Locate the cell with the specified text and output its [X, Y] center coordinate. 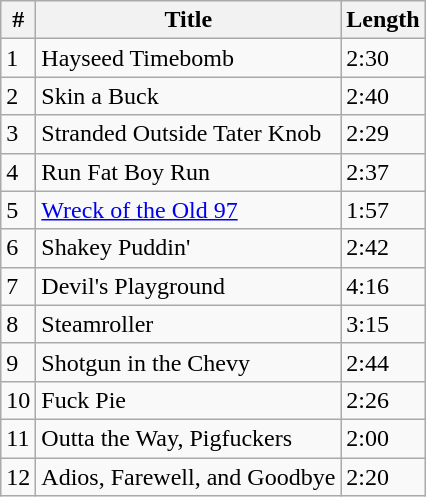
10 [18, 400]
11 [18, 438]
Wreck of the Old 97 [188, 210]
Shakey Puddin' [188, 248]
3:15 [383, 324]
Run Fat Boy Run [188, 172]
2:44 [383, 362]
2:00 [383, 438]
Length [383, 20]
2:37 [383, 172]
Title [188, 20]
Stranded Outside Tater Knob [188, 134]
2:29 [383, 134]
4 [18, 172]
Skin a Buck [188, 96]
9 [18, 362]
3 [18, 134]
# [18, 20]
2 [18, 96]
Steamroller [188, 324]
1 [18, 58]
2:42 [383, 248]
5 [18, 210]
Adios, Farewell, and Goodbye [188, 477]
2:30 [383, 58]
Hayseed Timebomb [188, 58]
Outta the Way, Pigfuckers [188, 438]
4:16 [383, 286]
2:26 [383, 400]
2:20 [383, 477]
2:40 [383, 96]
Devil's Playground [188, 286]
7 [18, 286]
Fuck Pie [188, 400]
Shotgun in the Chevy [188, 362]
8 [18, 324]
6 [18, 248]
1:57 [383, 210]
12 [18, 477]
